Identify which cell holds the provided text, then report its [X, Y] central coordinate. 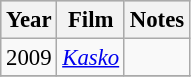
Film [91, 20]
Kasko [91, 58]
Year [29, 20]
2009 [29, 58]
Notes [156, 20]
